Locate the cell with the specified text and output its (x, y) center coordinate. 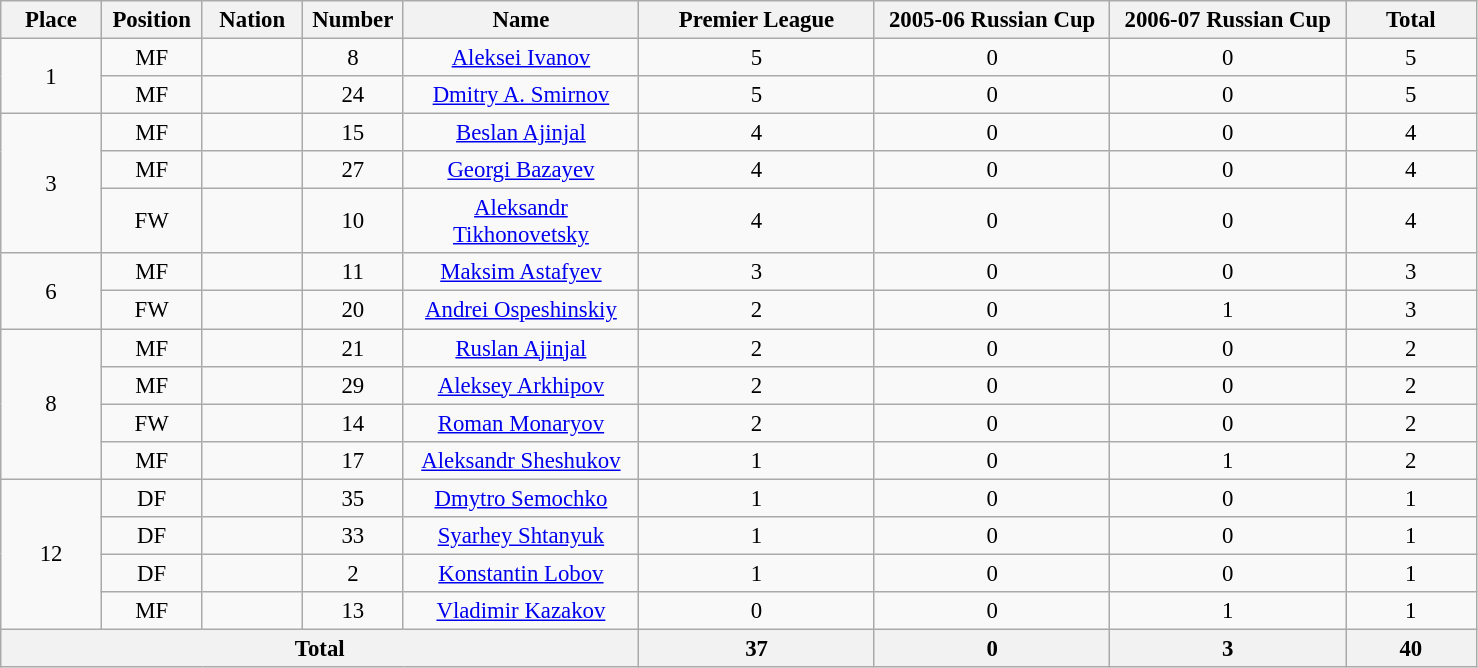
27 (354, 170)
14 (354, 423)
Name (521, 20)
37 (757, 648)
40 (1412, 648)
29 (354, 385)
21 (354, 348)
Aleksey Arkhipov (521, 385)
Ruslan Ajinjal (521, 348)
13 (354, 611)
Dmytro Semochko (521, 498)
Aleksandr Tikhonovetsky (521, 222)
Dmitry A. Smirnov (521, 95)
24 (354, 95)
Aleksei Ivanov (521, 58)
11 (354, 273)
35 (354, 498)
6 (52, 292)
15 (354, 133)
Position (152, 20)
Georgi Bazayev (521, 170)
2005-06 Russian Cup (992, 20)
12 (52, 554)
Premier League (757, 20)
Nation (252, 20)
Konstantin Lobov (521, 573)
Syarhey Shtanyuk (521, 536)
2006-07 Russian Cup (1228, 20)
Maksim Astafyev (521, 273)
33 (354, 536)
Roman Monaryov (521, 423)
Beslan Ajinjal (521, 133)
Aleksandr Sheshukov (521, 460)
Number (354, 20)
17 (354, 460)
Andrei Ospeshinskiy (521, 310)
Place (52, 20)
Vladimir Kazakov (521, 611)
20 (354, 310)
10 (354, 222)
